Output the (x, y) coordinate of the center of the cell containing the given text.  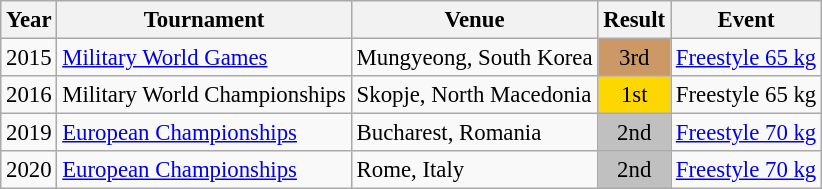
Mungyeong, South Korea (474, 58)
2016 (29, 95)
Bucharest, Romania (474, 133)
Military World Games (204, 58)
Year (29, 20)
2015 (29, 58)
Event (746, 20)
Venue (474, 20)
Result (634, 20)
Skopje, North Macedonia (474, 95)
Tournament (204, 20)
Military World Championships (204, 95)
3rd (634, 58)
2019 (29, 133)
2020 (29, 170)
1st (634, 95)
Rome, Italy (474, 170)
